Return the (x, y) coordinate for the center point of the cell that contains the specified text.  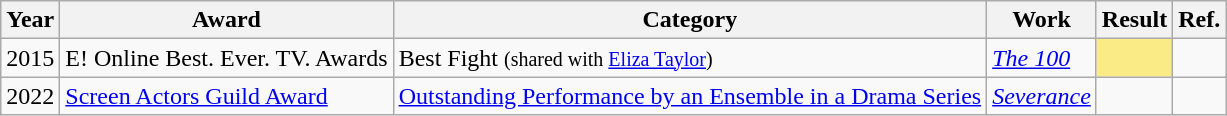
E! Online Best. Ever. TV. Awards (226, 58)
Result (1134, 20)
Award (226, 20)
Work (1042, 20)
Year (30, 20)
Severance (1042, 96)
Category (690, 20)
2022 (30, 96)
The 100 (1042, 58)
Best Fight (shared with Eliza Taylor) (690, 58)
Screen Actors Guild Award (226, 96)
2015 (30, 58)
Outstanding Performance by an Ensemble in a Drama Series (690, 96)
Ref. (1200, 20)
